Output the (x, y) coordinate of the center of the cell containing the given text.  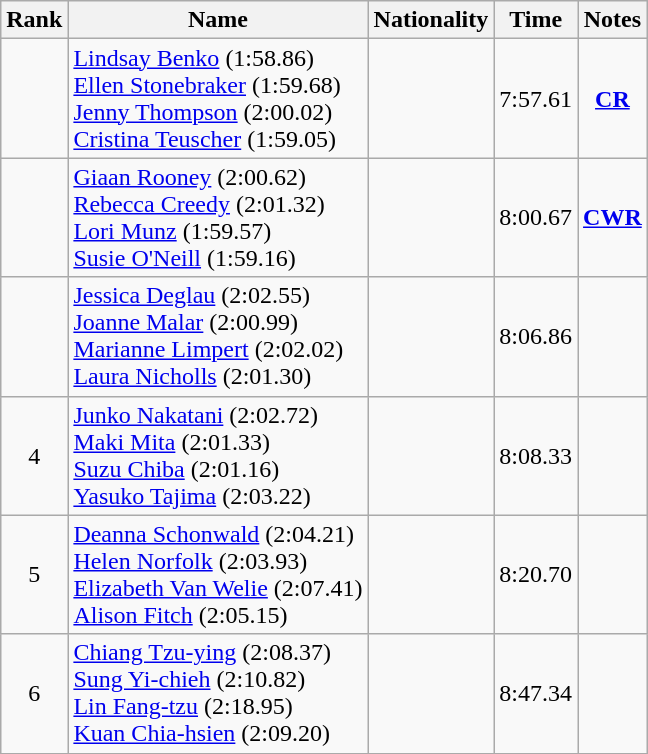
CR (613, 98)
Giaan Rooney (2:00.62) Rebecca Creedy (2:01.32) Lori Munz (1:59.57) Susie O'Neill (1:59.16) (218, 218)
4 (34, 456)
Lindsay Benko (1:58.86) Ellen Stonebraker (1:59.68) Jenny Thompson (2:00.02) Cristina Teuscher (1:59.05) (218, 98)
7:57.61 (536, 98)
6 (34, 694)
Time (536, 20)
Nationality (431, 20)
Name (218, 20)
Junko Nakatani (2:02.72) Maki Mita (2:01.33) Suzu Chiba (2:01.16) Yasuko Tajima (2:03.22) (218, 456)
5 (34, 574)
Jessica Deglau (2:02.55) Joanne Malar (2:00.99) Marianne Limpert (2:02.02) Laura Nicholls (2:01.30) (218, 336)
Deanna Schonwald (2:04.21) Helen Norfolk (2:03.93) Elizabeth Van Welie (2:07.41) Alison Fitch (2:05.15) (218, 574)
8:20.70 (536, 574)
Chiang Tzu-ying (2:08.37) Sung Yi-chieh (2:10.82) Lin Fang-tzu (2:18.95) Kuan Chia-hsien (2:09.20) (218, 694)
8:47.34 (536, 694)
CWR (613, 218)
8:00.67 (536, 218)
Rank (34, 20)
Notes (613, 20)
8:06.86 (536, 336)
8:08.33 (536, 456)
